Return [x, y] of the center of cell containing provided text 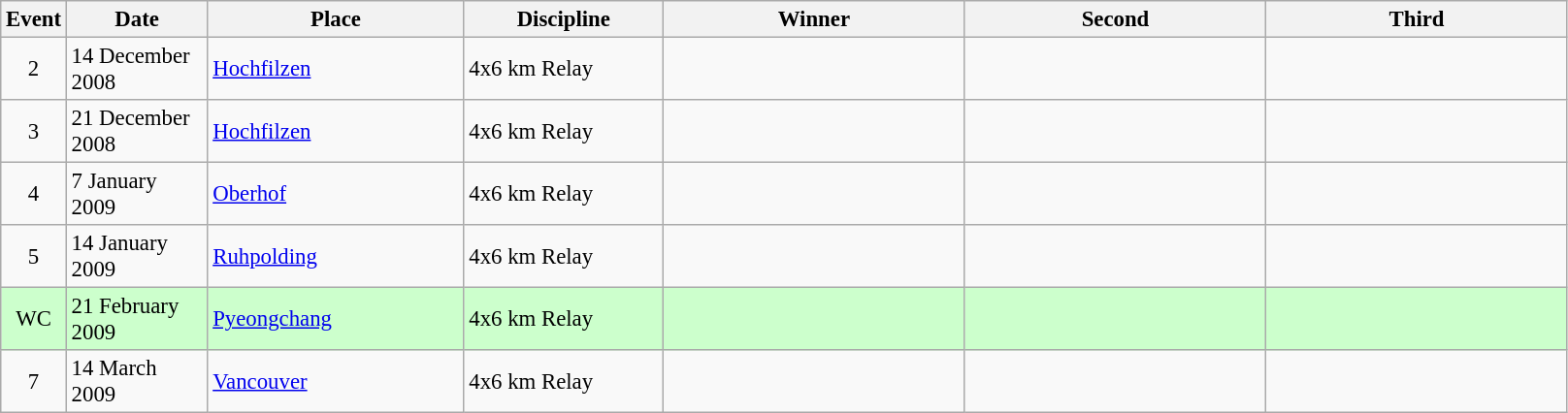
Second [1116, 19]
7 January 2009 [137, 194]
Date [137, 19]
Event [34, 19]
2 [34, 70]
Pyeongchang [336, 320]
21 February 2009 [137, 320]
Third [1417, 19]
5 [34, 256]
Place [336, 19]
Ruhpolding [336, 256]
3 [34, 132]
WC [34, 320]
21 December 2008 [137, 132]
Winner [815, 19]
Discipline [564, 19]
14 December 2008 [137, 70]
14 January 2009 [137, 256]
Oberhof [336, 194]
4 [34, 194]
